Identify which cell holds the provided text, then report its (X, Y) central coordinate. 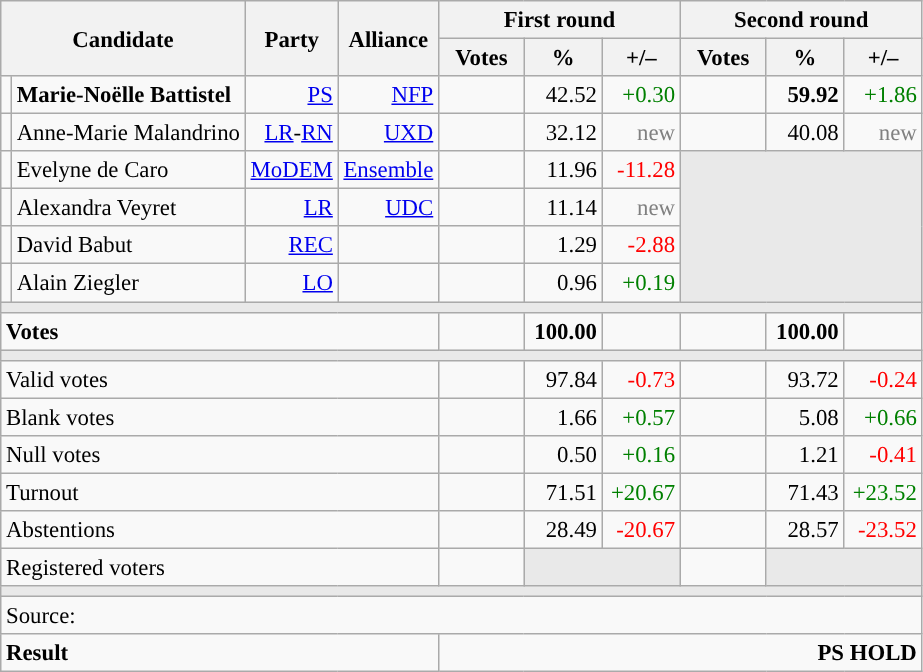
32.12 (563, 133)
Candidate (123, 38)
Valid votes (220, 379)
+0.30 (641, 95)
First round (560, 20)
59.92 (805, 95)
+23.52 (883, 492)
Second round (801, 20)
UXD (388, 133)
+20.67 (641, 492)
+0.57 (641, 417)
Alexandra Veyret (128, 208)
-0.24 (883, 379)
NFP (388, 95)
LR (292, 208)
+1.86 (883, 95)
Alliance (388, 38)
Blank votes (220, 417)
11.96 (563, 170)
Result (220, 653)
PS (292, 95)
28.49 (563, 530)
+0.19 (641, 283)
David Babut (128, 245)
Source: (462, 616)
Null votes (220, 455)
1.21 (805, 455)
71.51 (563, 492)
-0.73 (641, 379)
-2.88 (641, 245)
Ensemble (388, 170)
Anne-Marie Malandrino (128, 133)
-11.28 (641, 170)
-20.67 (641, 530)
0.96 (563, 283)
LO (292, 283)
+0.16 (641, 455)
11.14 (563, 208)
UDC (388, 208)
Registered voters (220, 567)
28.57 (805, 530)
71.43 (805, 492)
Evelyne de Caro (128, 170)
Party (292, 38)
42.52 (563, 95)
Turnout (220, 492)
1.29 (563, 245)
1.66 (563, 417)
REC (292, 245)
PS HOLD (681, 653)
0.50 (563, 455)
+0.66 (883, 417)
-0.41 (883, 455)
40.08 (805, 133)
Marie-Noëlle Battistel (128, 95)
93.72 (805, 379)
Alain Ziegler (128, 283)
Abstentions (220, 530)
LR-RN (292, 133)
5.08 (805, 417)
-23.52 (883, 530)
MoDEM (292, 170)
97.84 (563, 379)
